Extract the [x, y] coordinate from the center of the cell holding the provided text.  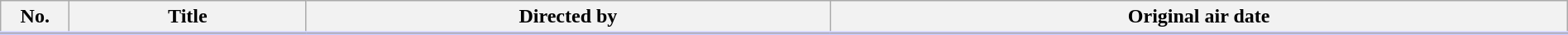
Title [188, 17]
No. [35, 17]
Directed by [568, 17]
Original air date [1199, 17]
